Pinpoint the cell where the given text exists, returning its (X, Y) midpoint coordinate. 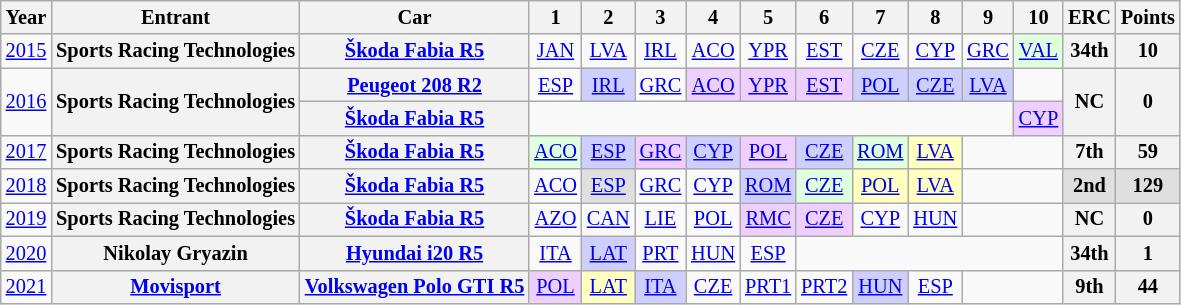
Car (414, 17)
ERC (1090, 17)
3 (661, 17)
Volkswagen Polo GTI R5 (414, 287)
59 (1148, 152)
7th (1090, 152)
2017 (26, 152)
2020 (26, 253)
2 (608, 17)
9th (1090, 287)
CAN (608, 219)
2019 (26, 219)
2018 (26, 186)
Peugeot 208 R2 (414, 85)
RMC (768, 219)
VAL (1038, 51)
Entrant (176, 17)
Points (1148, 17)
LIE (661, 219)
Year (26, 17)
Movisport (176, 287)
PRT2 (824, 287)
2016 (26, 102)
8 (935, 17)
2015 (26, 51)
Hyundai i20 R5 (414, 253)
44 (1148, 287)
AZO (556, 219)
2021 (26, 287)
PRT (661, 253)
5 (768, 17)
9 (988, 17)
4 (713, 17)
Nikolay Gryazin (176, 253)
7 (880, 17)
6 (824, 17)
JAN (556, 51)
129 (1148, 186)
PRT1 (768, 287)
2nd (1090, 186)
